Capture the cell that displays the provided text and extract its (X, Y) central coordinate. 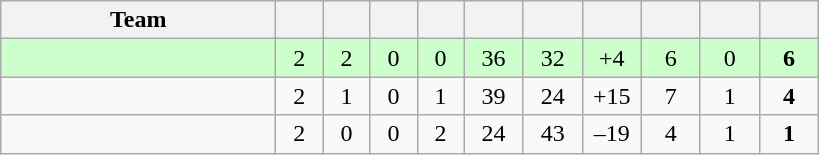
32 (552, 58)
36 (494, 58)
Team (138, 20)
+4 (612, 58)
–19 (612, 134)
+15 (612, 96)
39 (494, 96)
7 (670, 96)
43 (552, 134)
